Detect which cell encompasses the target text, then output its [x, y] center coordinate. 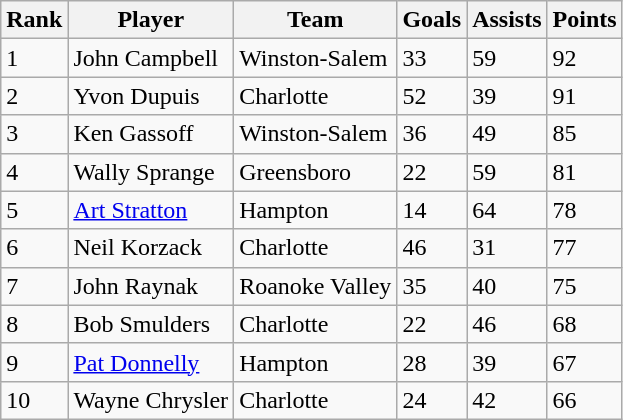
John Raynak [151, 286]
35 [432, 286]
Pat Donnelly [151, 362]
14 [432, 210]
Greensboro [316, 172]
5 [34, 210]
33 [432, 58]
3 [34, 134]
Player [151, 20]
49 [507, 134]
Wayne Chrysler [151, 400]
28 [432, 362]
68 [584, 324]
10 [34, 400]
91 [584, 96]
78 [584, 210]
6 [34, 248]
Ken Gassoff [151, 134]
Goals [432, 20]
Yvon Dupuis [151, 96]
85 [584, 134]
Neil Korzack [151, 248]
52 [432, 96]
Wally Sprange [151, 172]
Assists [507, 20]
Roanoke Valley [316, 286]
24 [432, 400]
8 [34, 324]
81 [584, 172]
36 [432, 134]
75 [584, 286]
Points [584, 20]
Team [316, 20]
John Campbell [151, 58]
67 [584, 362]
77 [584, 248]
64 [507, 210]
42 [507, 400]
4 [34, 172]
9 [34, 362]
40 [507, 286]
92 [584, 58]
31 [507, 248]
66 [584, 400]
2 [34, 96]
7 [34, 286]
Rank [34, 20]
Art Stratton [151, 210]
1 [34, 58]
Bob Smulders [151, 324]
